Detect which cell encompasses the target text, then output its (x, y) center coordinate. 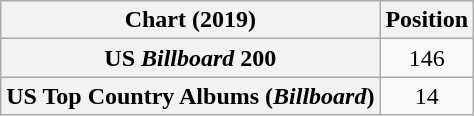
Position (427, 20)
146 (427, 58)
Chart (2019) (190, 20)
US Billboard 200 (190, 58)
14 (427, 96)
US Top Country Albums (Billboard) (190, 96)
